Locate the cell with the specified text and output its (X, Y) center coordinate. 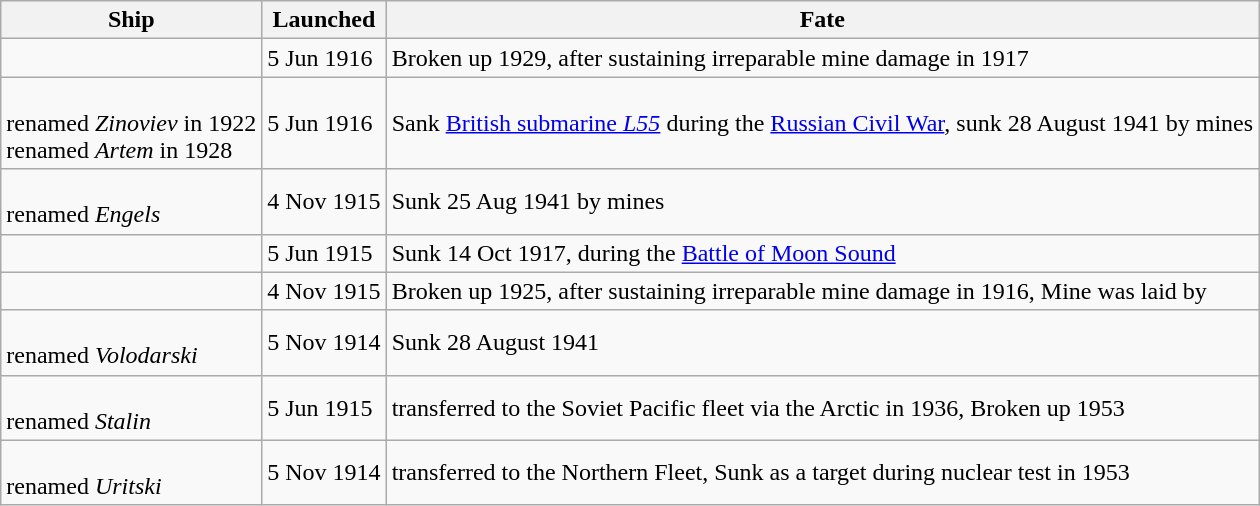
renamed Zinoviev in 1922 renamed Artem in 1928 (132, 123)
Launched (324, 20)
Sunk 28 August 1941 (822, 342)
Fate (822, 20)
Sank British submarine L55 during the Russian Civil War, sunk 28 August 1941 by mines (822, 123)
transferred to the Soviet Pacific fleet via the Arctic in 1936, Broken up 1953 (822, 408)
renamed Uritski (132, 472)
Sunk 14 Oct 1917, during the Battle of Moon Sound (822, 253)
Broken up 1925, after sustaining irreparable mine damage in 1916, Mine was laid by (822, 291)
renamed Stalin (132, 408)
Broken up 1929, after sustaining irreparable mine damage in 1917 (822, 58)
Ship (132, 20)
Sunk 25 Aug 1941 by mines (822, 202)
renamed Volodarski (132, 342)
renamed Engels (132, 202)
transferred to the Northern Fleet, Sunk as a target during nuclear test in 1953 (822, 472)
